Search for the cell housing the specified text and yield its (x, y) center coordinate. 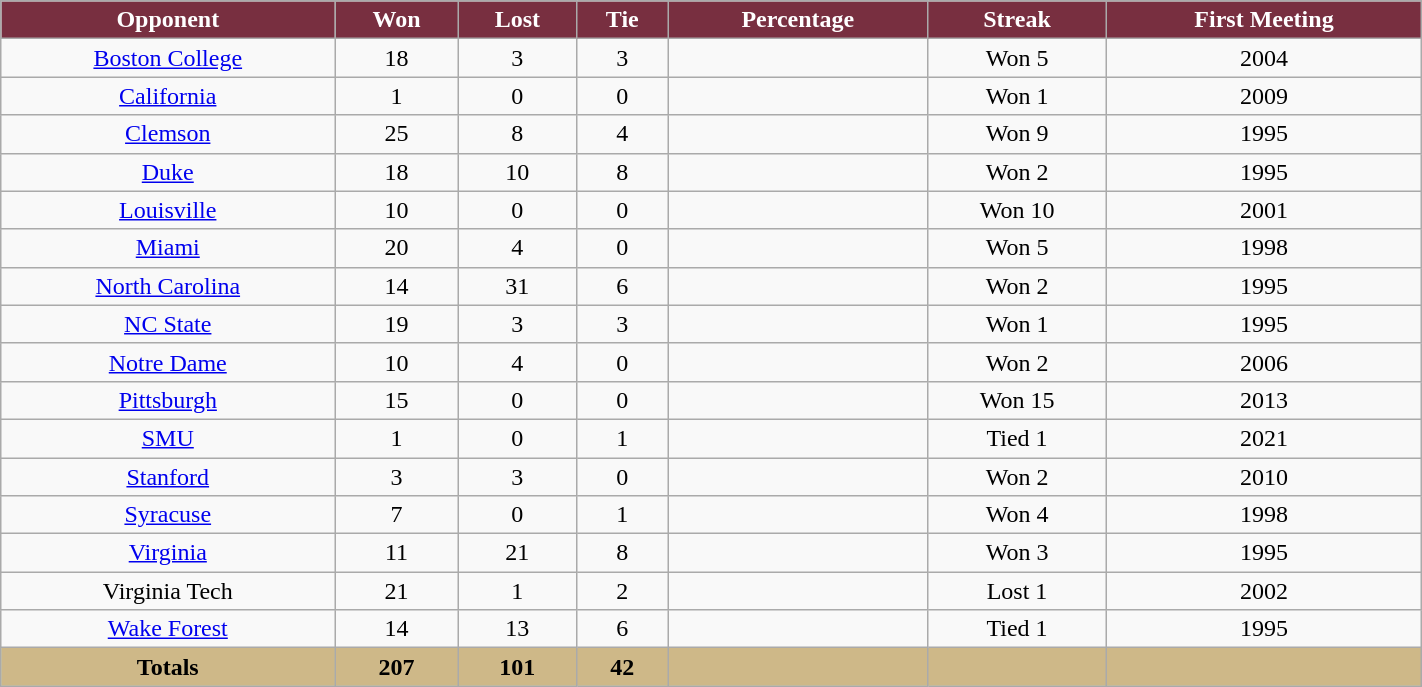
First Meeting (1264, 20)
California (168, 96)
2001 (1264, 210)
Virginia Tech (168, 591)
2009 (1264, 96)
Wake Forest (168, 629)
31 (517, 286)
2 (622, 591)
42 (622, 667)
13 (517, 629)
2006 (1264, 362)
Stanford (168, 477)
Virginia (168, 553)
Miami (168, 248)
Louisville (168, 210)
Won 3 (1016, 553)
Totals (168, 667)
Won (397, 20)
Boston College (168, 58)
Opponent (168, 20)
7 (397, 515)
Won 15 (1016, 400)
11 (397, 553)
2021 (1264, 438)
2004 (1264, 58)
Won 10 (1016, 210)
207 (397, 667)
2002 (1264, 591)
Duke (168, 172)
North Carolina (168, 286)
Streak (1016, 20)
Percentage (798, 20)
Pittsburgh (168, 400)
Won 4 (1016, 515)
101 (517, 667)
Lost 1 (1016, 591)
Notre Dame (168, 362)
19 (397, 324)
Clemson (168, 134)
25 (397, 134)
2013 (1264, 400)
Lost (517, 20)
2010 (1264, 477)
NC State (168, 324)
Syracuse (168, 515)
SMU (168, 438)
Tie (622, 20)
Won 9 (1016, 134)
15 (397, 400)
20 (397, 248)
